Determine the (X, Y) coordinate at the center of the cell enclosing the given text.  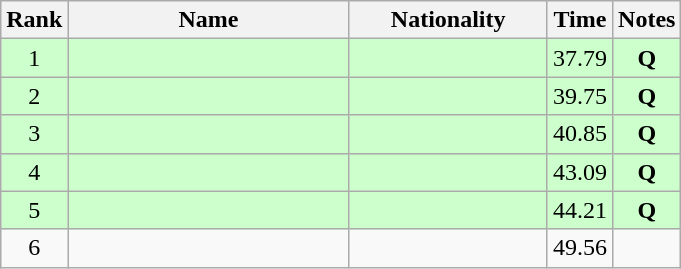
6 (34, 248)
40.85 (580, 134)
2 (34, 96)
44.21 (580, 210)
Nationality (448, 20)
Notes (647, 20)
1 (34, 58)
3 (34, 134)
39.75 (580, 96)
43.09 (580, 172)
49.56 (580, 248)
Time (580, 20)
Rank (34, 20)
37.79 (580, 58)
Name (208, 20)
5 (34, 210)
4 (34, 172)
